Locate the cell with the specified text and output its [x, y] center coordinate. 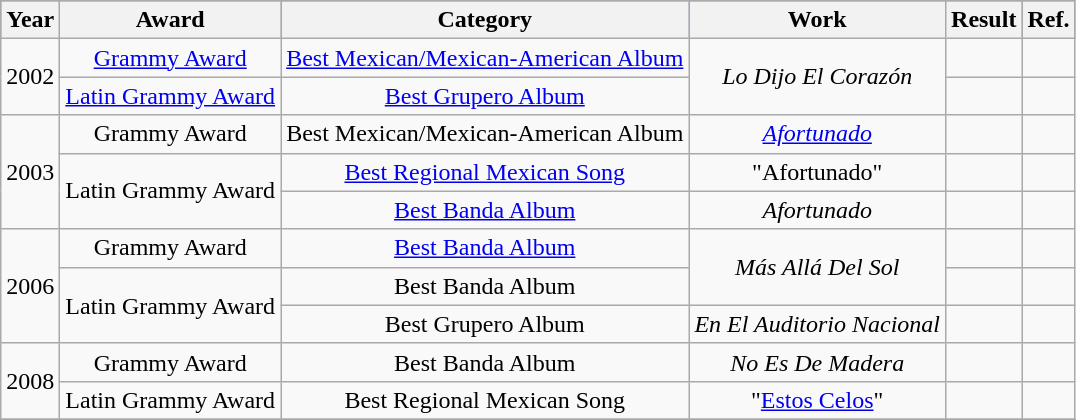
Result [984, 20]
"Afortunado" [818, 172]
Lo Dijo El Corazón [818, 77]
Más Allá Del Sol [818, 267]
"Estos Celos" [818, 400]
En El Auditorio Nacional [818, 324]
Year [30, 20]
2002 [30, 77]
Ref. [1048, 20]
2003 [30, 172]
Award [170, 20]
No Es De Madera [818, 362]
Category [485, 20]
2008 [30, 381]
2006 [30, 286]
Work [818, 20]
